Extract the (X, Y) coordinate from the center of the cell holding the provided text.  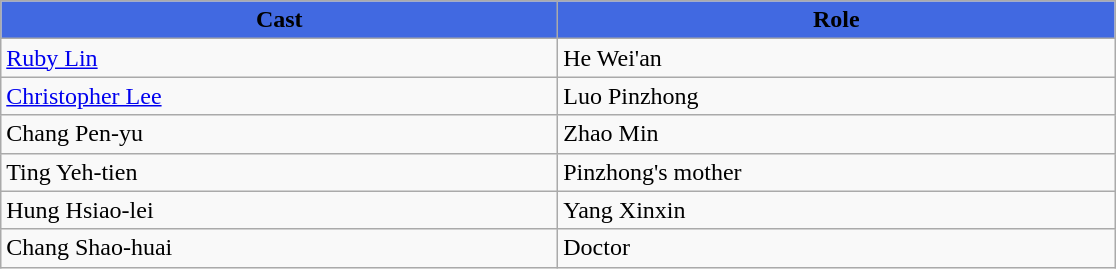
Chang Shao-huai (280, 248)
Ting Yeh-tien (280, 172)
Ruby Lin (280, 58)
Yang Xinxin (836, 210)
Role (836, 20)
Pinzhong's mother (836, 172)
He Wei'an (836, 58)
Cast (280, 20)
Doctor (836, 248)
Chang Pen-yu (280, 134)
Hung Hsiao-lei (280, 210)
Christopher Lee (280, 96)
Luo Pinzhong (836, 96)
Zhao Min (836, 134)
